For the text-containing cell, return its midpoint in [x, y] coordinate format. 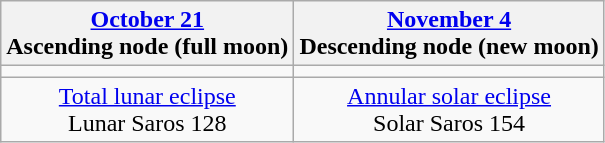
October 21Ascending node (full moon) [148, 34]
Annular solar eclipseSolar Saros 154 [449, 110]
November 4Descending node (new moon) [449, 34]
Total lunar eclipseLunar Saros 128 [148, 110]
